Locate the cell with the specified text and output its (x, y) center coordinate. 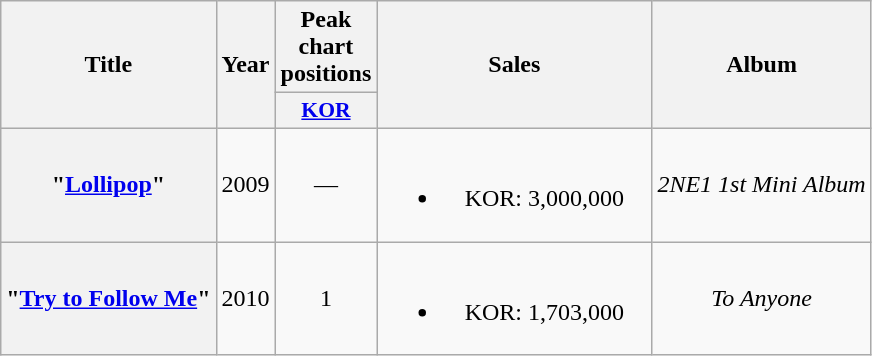
Year (246, 65)
Album (762, 65)
To Anyone (762, 298)
2NE1 1st Mini Album (762, 184)
Sales (514, 65)
"Lollipop" (108, 184)
KOR: 3,000,000 (514, 184)
KOR: 1,703,000 (514, 298)
KOR (326, 111)
Peakchartpositions (326, 47)
2009 (246, 184)
"Try to Follow Me" (108, 298)
— (326, 184)
1 (326, 298)
2010 (246, 298)
Title (108, 65)
